From the cell containing the given text, extract its center point as [x, y] coordinate. 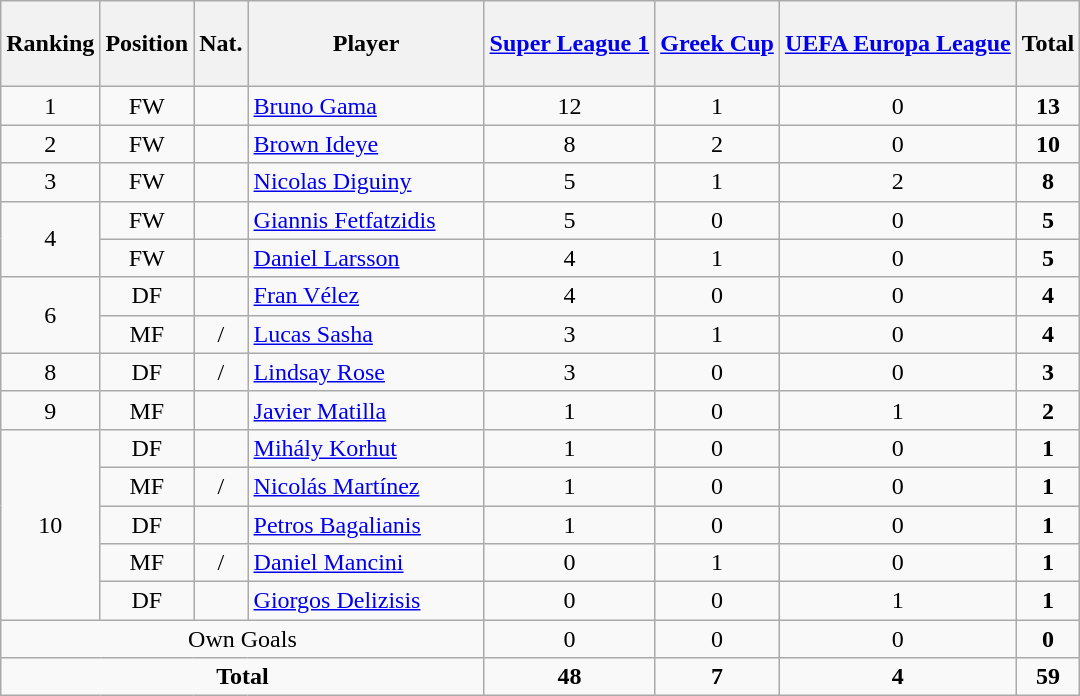
Nat. [221, 44]
Position [147, 44]
Fran Vélez [366, 296]
Daniel Larsson [366, 258]
Javier Matilla [366, 410]
6 [50, 315]
Nicolás Martínez [366, 486]
Ranking [50, 44]
Bruno Gama [366, 106]
Own Goals [242, 639]
Lucas Sasha [366, 334]
Giannis Fetfatzidis [366, 220]
13 [1048, 106]
Brown Ideye [366, 144]
9 [50, 410]
Mihály Korhut [366, 448]
59 [1048, 677]
Lindsay Rose [366, 372]
48 [570, 677]
Daniel Mancini [366, 563]
7 [718, 677]
UEFA Europa League [898, 44]
Nicolas Diguiny [366, 182]
Greek Cup [718, 44]
Petros Bagalianis [366, 525]
Super League 1 [570, 44]
12 [570, 106]
Giorgos Delizisis [366, 601]
Player [366, 44]
